From the cell containing the given text, extract its center point as [x, y] coordinate. 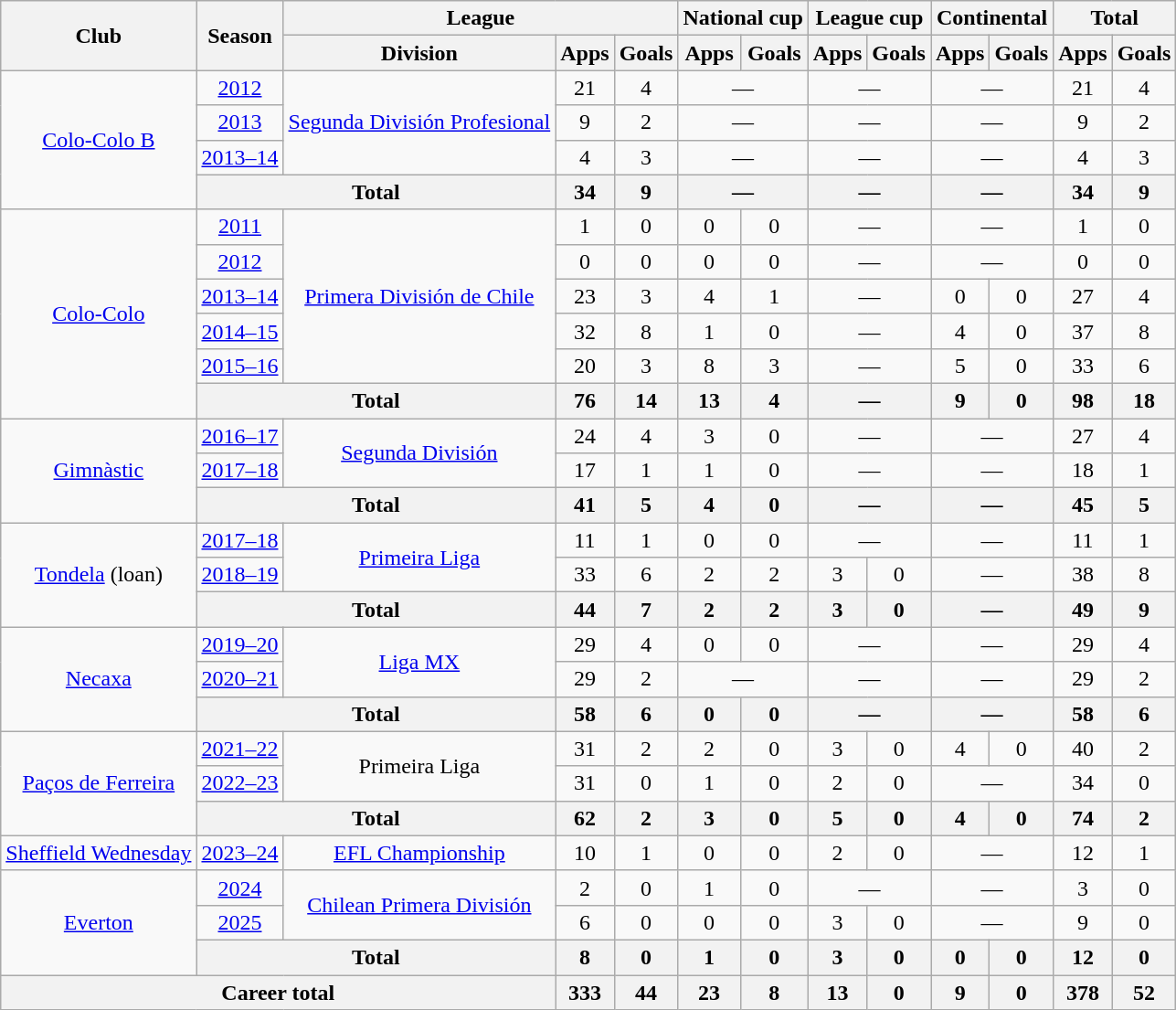
98 [1083, 400]
2014–15 [239, 331]
Segunda División Profesional [419, 122]
40 [1083, 749]
2015–16 [239, 366]
20 [585, 366]
National cup [743, 18]
Colo-Colo B [99, 140]
378 [1083, 992]
Division [419, 53]
2024 [239, 888]
Colo-Colo [99, 314]
Tondela (loan) [99, 575]
2025 [239, 922]
Continental [991, 18]
2018–19 [239, 575]
Necaxa [99, 679]
2022–23 [239, 783]
49 [1083, 610]
2016–17 [239, 436]
38 [1083, 575]
Season [239, 36]
2013 [239, 122]
2023–24 [239, 853]
24 [585, 436]
41 [585, 505]
10 [585, 853]
Chilean Primera División [419, 905]
52 [1144, 992]
Liga MX [419, 662]
2019–20 [239, 644]
17 [585, 471]
76 [585, 400]
62 [585, 818]
Gimnàstic [99, 471]
EFL Championship [419, 853]
Club [99, 36]
Everton [99, 922]
Segunda División [419, 453]
45 [1083, 505]
Career total [278, 992]
2020–21 [239, 679]
2011 [239, 227]
333 [585, 992]
74 [1083, 818]
Sheffield Wednesday [99, 853]
2021–22 [239, 749]
37 [1083, 331]
14 [646, 400]
Primera División de Chile [419, 296]
League [481, 18]
32 [585, 331]
League cup [869, 18]
Paços de Ferreira [99, 783]
7 [646, 610]
